Identify which cell holds the provided text, then report its (x, y) central coordinate. 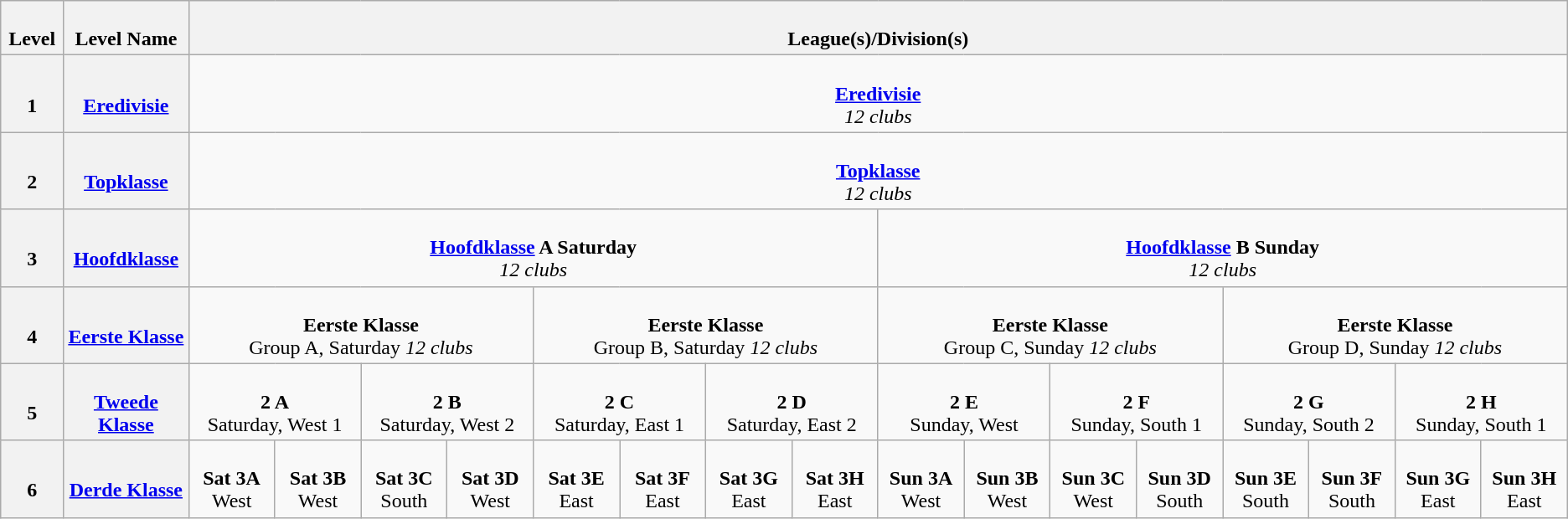
Sun 3A West (921, 479)
Sun 3C West (1094, 479)
2 C Saturday, East 1 (620, 402)
2 G Sunday, South 2 (1309, 402)
Sat 3G East (749, 479)
2 F Sunday, South 1 (1137, 402)
Derde Klasse (126, 479)
2 B Saturday, West 2 (447, 402)
2 D Saturday, East 2 (792, 402)
Sat 3C South (404, 479)
Hoofdklasse A Saturday 12 clubs (533, 248)
3 (32, 248)
Hoofdklasse B Sunday 12 clubs (1223, 248)
Sun 3G East (1437, 479)
Sun 3D South (1179, 479)
Level Name (126, 28)
Sun 3E South (1266, 479)
Tweede Klasse (126, 402)
Level (32, 28)
6 (32, 479)
2 E Sunday, West (964, 402)
Sun 3B West (1007, 479)
Eerste Klasse Group B, Saturday 12 clubs (705, 325)
Sat 3A West (231, 479)
Eredivisie (126, 94)
Topklasse 12 clubs (878, 171)
1 (32, 94)
Eredivisie 12 clubs (878, 94)
Sat 3F East (663, 479)
4 (32, 325)
Eerste Klasse (126, 325)
Eerste Klasse Group D, Sunday 12 clubs (1395, 325)
5 (32, 402)
2 H Sunday, South 1 (1481, 402)
Hoofdklasse (126, 248)
2 A Saturday, West 1 (275, 402)
Sat 3B West (318, 479)
League(s)/Division(s) (878, 28)
Sun 3F South (1352, 479)
Eerste Klasse Group C, Sunday 12 clubs (1050, 325)
Sat 3H East (834, 479)
2 (32, 171)
Topklasse (126, 171)
Eerste Klasse Group A, Saturday 12 clubs (360, 325)
Sat 3E East (576, 479)
Sun 3H East (1524, 479)
Sat 3D West (491, 479)
